Determine the (x, y) coordinate at the center of the cell enclosing the given text.  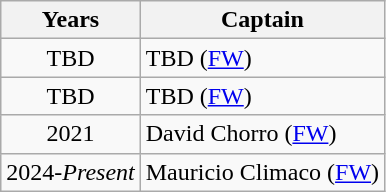
Captain (262, 20)
2021 (70, 134)
Mauricio Climaco (FW) (262, 172)
Years (70, 20)
David Chorro (FW) (262, 134)
2024-Present (70, 172)
